From the cell containing the given text, extract its center point as [X, Y] coordinate. 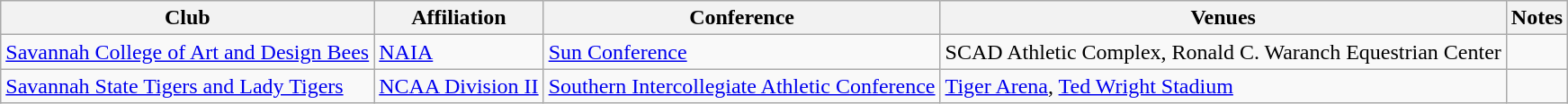
Sun Conference [741, 52]
NAIA [459, 52]
Savannah College of Art and Design Bees [187, 52]
Club [187, 18]
NCAA Division II [459, 86]
Savannah State Tigers and Lady Tigers [187, 86]
Notes [1537, 18]
Affiliation [459, 18]
Venues [1223, 18]
SCAD Athletic Complex, Ronald C. Waranch Equestrian Center [1223, 52]
Conference [741, 18]
Tiger Arena, Ted Wright Stadium [1223, 86]
Southern Intercollegiate Athletic Conference [741, 86]
